Detect which cell encompasses the target text, then output its [X, Y] center coordinate. 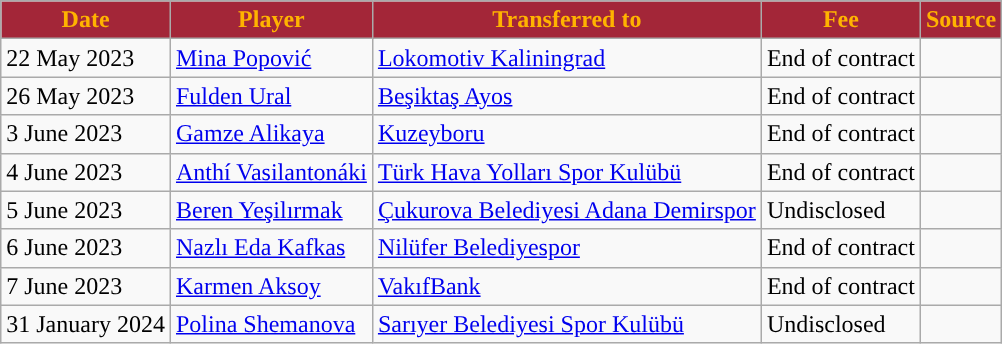
6 June 2023 [86, 248]
22 May 2023 [86, 58]
Kuzeyboru [566, 134]
Mina Popović [271, 58]
3 June 2023 [86, 134]
VakıfBank [566, 286]
Türk Hava Yolları Spor Kulübü [566, 172]
Anthí Vasilantonáki [271, 172]
4 June 2023 [86, 172]
Nilüfer Belediyespor [566, 248]
Fee [840, 20]
Transferred to [566, 20]
Polina Shemanova [271, 324]
Beşiktaş Ayos [566, 96]
5 June 2023 [86, 210]
Beren Yeşilırmak [271, 210]
Nazlı Eda Kafkas [271, 248]
7 June 2023 [86, 286]
Çukurova Belediyesi Adana Demirspor [566, 210]
31 January 2024 [86, 324]
Player [271, 20]
Lokomotiv Kaliningrad [566, 58]
Fulden Ural [271, 96]
Gamze Alikaya [271, 134]
26 May 2023 [86, 96]
Source [960, 20]
Sarıyer Belediyesi Spor Kulübü [566, 324]
Karmen Aksoy [271, 286]
Date [86, 20]
